From the cell containing the given text, extract its center point as [x, y] coordinate. 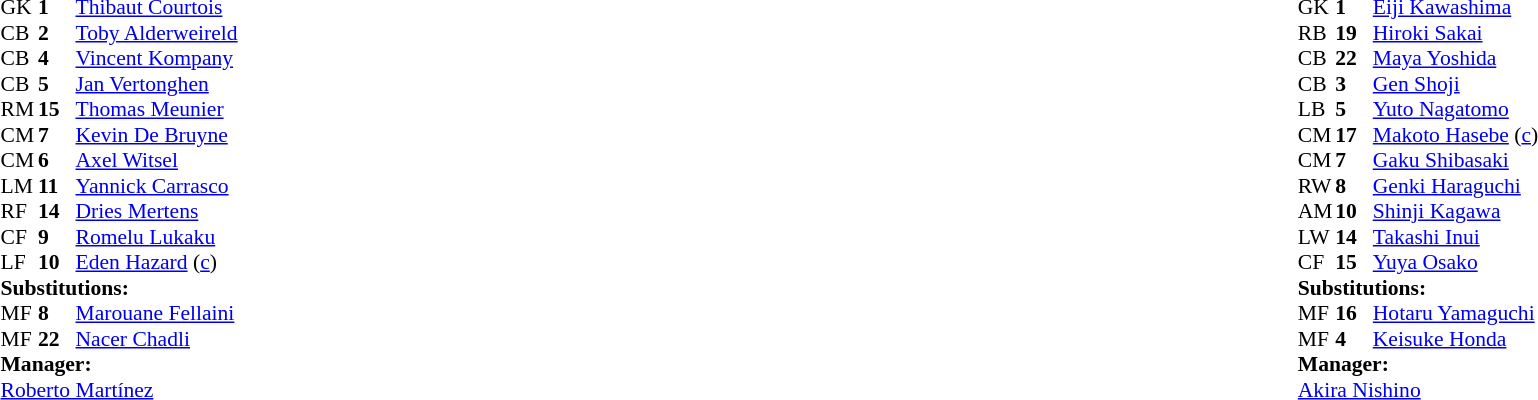
Marouane Fellaini [157, 313]
LB [1317, 109]
Makoto Hasebe (c) [1456, 135]
RM [19, 109]
RF [19, 211]
Yuya Osako [1456, 263]
19 [1354, 33]
2 [57, 33]
Axel Witsel [157, 161]
Yuto Nagatomo [1456, 109]
Eden Hazard (c) [157, 263]
Genki Haraguchi [1456, 186]
Gen Shoji [1456, 84]
Dries Mertens [157, 211]
LW [1317, 237]
11 [57, 186]
LM [19, 186]
3 [1354, 84]
6 [57, 161]
17 [1354, 135]
AM [1317, 211]
Gaku Shibasaki [1456, 161]
Maya Yoshida [1456, 59]
Jan Vertonghen [157, 84]
Kevin De Bruyne [157, 135]
LF [19, 263]
Hiroki Sakai [1456, 33]
Takashi Inui [1456, 237]
Toby Alderweireld [157, 33]
Shinji Kagawa [1456, 211]
Yannick Carrasco [157, 186]
Thomas Meunier [157, 109]
Hotaru Yamaguchi [1456, 313]
RW [1317, 186]
Nacer Chadli [157, 339]
RB [1317, 33]
Romelu Lukaku [157, 237]
Vincent Kompany [157, 59]
9 [57, 237]
Keisuke Honda [1456, 339]
16 [1354, 313]
